Extract the (x, y) coordinate from the center of the cell holding the provided text.  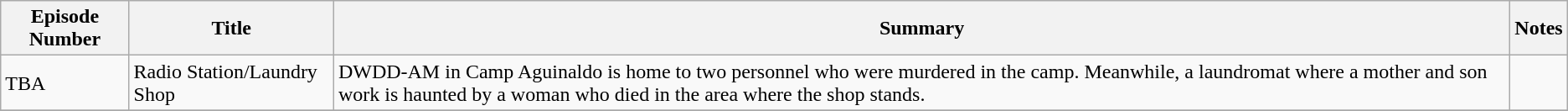
TBA (65, 82)
Notes (1539, 29)
Summary (921, 29)
Title (231, 29)
Episode Number (65, 29)
Radio Station/Laundry Shop (231, 82)
